From the cell containing the given text, extract its center point as [X, Y] coordinate. 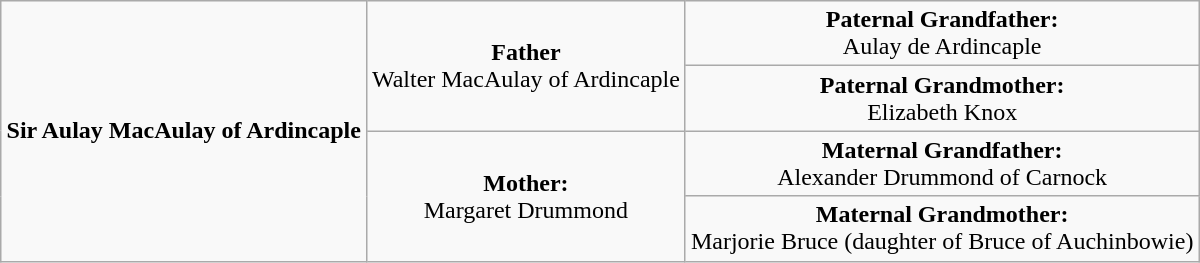
FatherWalter MacAulay of Ardincaple [526, 66]
Mother:Margaret Drummond [526, 196]
Paternal Grandmother:Elizabeth Knox [942, 98]
Maternal Grandmother:Marjorie Bruce (daughter of Bruce of Auchinbowie) [942, 228]
Sir Aulay MacAulay of Ardincaple [184, 131]
Maternal Grandfather:Alexander Drummond of Carnock [942, 164]
Paternal Grandfather:Aulay de Ardincaple [942, 34]
